Capture the cell that displays the provided text and extract its [X, Y] central coordinate. 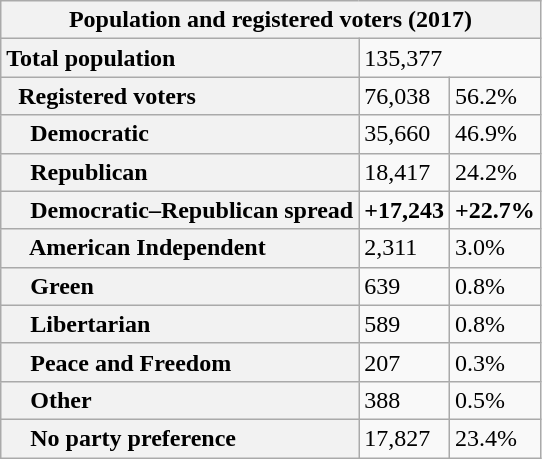
3.0% [494, 248]
No party preference [180, 438]
+17,243 [404, 210]
American Independent [180, 248]
Green [180, 286]
76,038 [404, 96]
2,311 [404, 248]
Peace and Freedom [180, 362]
+22.7% [494, 210]
17,827 [404, 438]
Republican [180, 172]
388 [404, 400]
0.3% [494, 362]
46.9% [494, 134]
24.2% [494, 172]
35,660 [404, 134]
589 [404, 324]
Total population [180, 58]
Registered voters [180, 96]
Democratic [180, 134]
639 [404, 286]
Libertarian [180, 324]
135,377 [450, 58]
23.4% [494, 438]
56.2% [494, 96]
Other [180, 400]
Population and registered voters (2017) [270, 20]
0.5% [494, 400]
18,417 [404, 172]
207 [404, 362]
Democratic–Republican spread [180, 210]
